Output the (X, Y) coordinate of the center of the cell containing the given text.  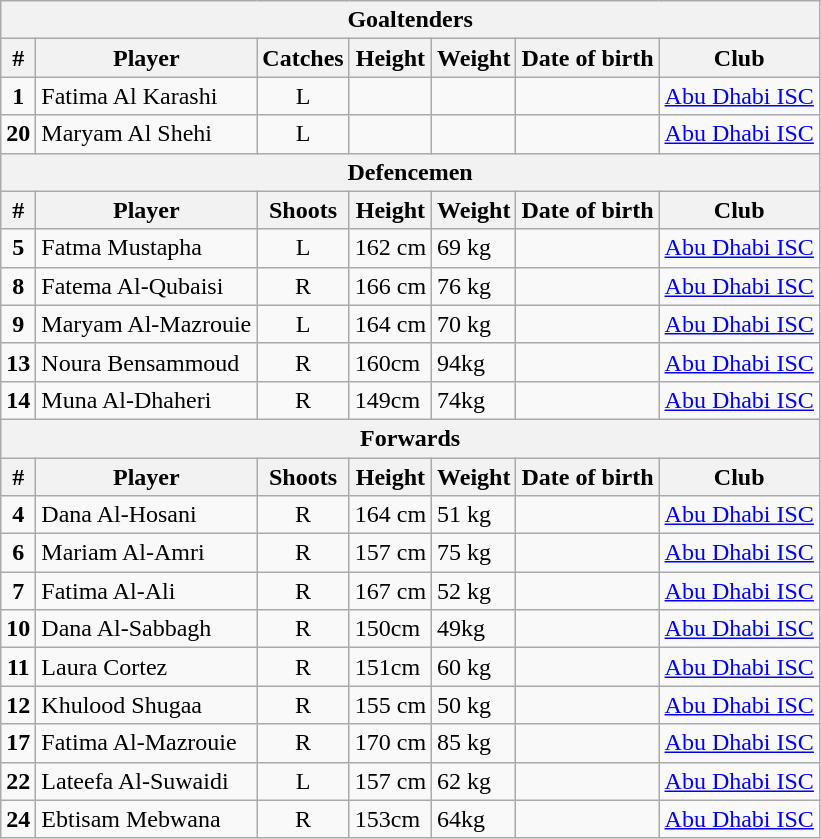
Fatima Al-Ali (146, 591)
Forwards (410, 438)
Fatima Al-Mazrouie (146, 743)
Maryam Al-Mazrouie (146, 324)
85 kg (474, 743)
94kg (474, 362)
1 (18, 96)
11 (18, 667)
13 (18, 362)
Fatma Mustapha (146, 248)
170 cm (390, 743)
Laura Cortez (146, 667)
Fatima Al Karashi (146, 96)
Fatema Al-Qubaisi (146, 286)
51 kg (474, 515)
75 kg (474, 553)
Khulood Shugaa (146, 705)
153cm (390, 819)
160cm (390, 362)
150cm (390, 629)
8 (18, 286)
10 (18, 629)
6 (18, 553)
Defencemen (410, 172)
17 (18, 743)
5 (18, 248)
20 (18, 134)
Noura Bensammoud (146, 362)
Dana Al-Sabbagh (146, 629)
Mariam Al-Amri (146, 553)
7 (18, 591)
Ebtisam Mebwana (146, 819)
74kg (474, 400)
Goaltenders (410, 20)
24 (18, 819)
4 (18, 515)
12 (18, 705)
50 kg (474, 705)
Dana Al-Hosani (146, 515)
Muna Al-Dhaheri (146, 400)
22 (18, 781)
52 kg (474, 591)
70 kg (474, 324)
166 cm (390, 286)
60 kg (474, 667)
76 kg (474, 286)
62 kg (474, 781)
Lateefa Al-Suwaidi (146, 781)
49kg (474, 629)
Catches (303, 58)
Maryam Al Shehi (146, 134)
14 (18, 400)
151cm (390, 667)
162 cm (390, 248)
155 cm (390, 705)
69 kg (474, 248)
9 (18, 324)
149cm (390, 400)
167 cm (390, 591)
64kg (474, 819)
